Search for the cell housing the specified text and yield its (x, y) center coordinate. 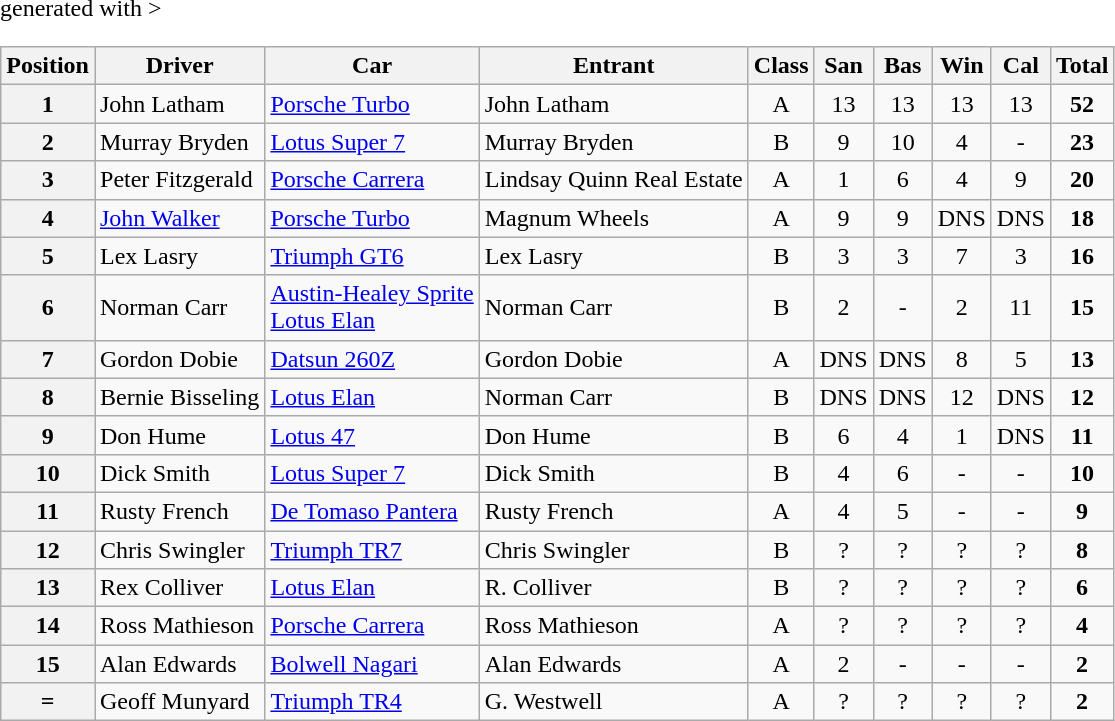
Win (962, 66)
Triumph GT6 (372, 256)
= (48, 702)
23 (1082, 142)
Austin-Healey SpriteLotus Elan (372, 308)
Triumph TR7 (372, 549)
Total (1082, 66)
Triumph TR4 (372, 702)
Bolwell Nagari (372, 664)
Magnum Wheels (614, 218)
John Walker (179, 218)
18 (1082, 218)
Lindsay Quinn Real Estate (614, 180)
Driver (179, 66)
14 (48, 626)
San (844, 66)
Entrant (614, 66)
Position (48, 66)
16 (1082, 256)
R. Colliver (614, 588)
Cal (1020, 66)
Bernie Bisseling (179, 397)
Geoff Munyard (179, 702)
G. Westwell (614, 702)
Datsun 260Z (372, 359)
Class (781, 66)
Lotus 47 (372, 435)
Rex Colliver (179, 588)
De Tomaso Pantera (372, 511)
Bas (902, 66)
20 (1082, 180)
52 (1082, 104)
Peter Fitzgerald (179, 180)
Car (372, 66)
